Locate the cell with the specified text and output its [X, Y] center coordinate. 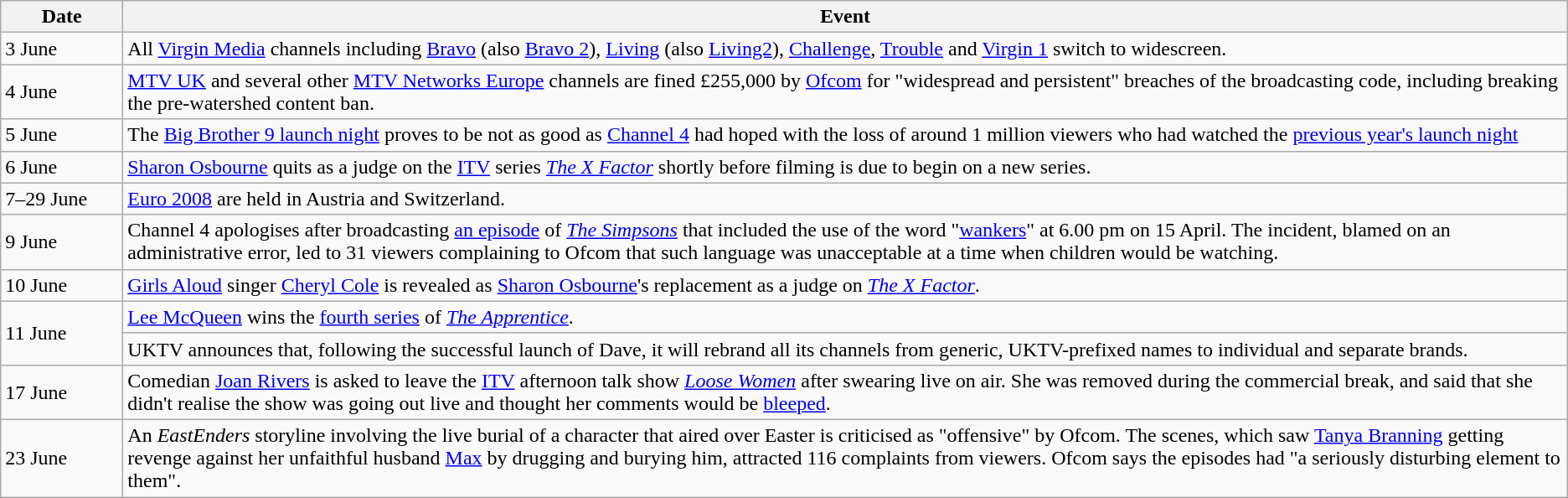
17 June [62, 392]
4 June [62, 92]
Euro 2008 are held in Austria and Switzerland. [845, 199]
5 June [62, 135]
Sharon Osbourne quits as a judge on the ITV series The X Factor shortly before filming is due to begin on a new series. [845, 167]
Date [62, 17]
11 June [62, 333]
Event [845, 17]
3 June [62, 49]
6 June [62, 167]
9 June [62, 241]
Lee McQueen wins the fourth series of The Apprentice. [845, 317]
23 June [62, 458]
All Virgin Media channels including Bravo (also Bravo 2), Living (also Living2), Challenge, Trouble and Virgin 1 switch to widescreen. [845, 49]
7–29 June [62, 199]
Girls Aloud singer Cheryl Cole is revealed as Sharon Osbourne's replacement as a judge on The X Factor. [845, 285]
10 June [62, 285]
